Locate the cell with the specified text and output its (X, Y) center coordinate. 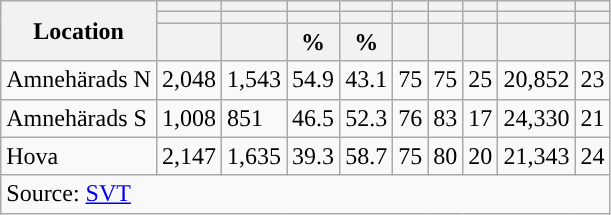
20 (480, 156)
83 (446, 118)
Amnehärads N (79, 80)
1,008 (188, 118)
80 (446, 156)
46.5 (314, 118)
851 (254, 118)
52.3 (366, 118)
1,635 (254, 156)
1,543 (254, 80)
20,852 (536, 80)
25 (480, 80)
58.7 (366, 156)
43.1 (366, 80)
17 (480, 118)
2,147 (188, 156)
21,343 (536, 156)
24,330 (536, 118)
Location (79, 31)
Amnehärads S (79, 118)
2,048 (188, 80)
21 (592, 118)
Source: SVT (306, 194)
54.9 (314, 80)
76 (410, 118)
24 (592, 156)
39.3 (314, 156)
Hova (79, 156)
23 (592, 80)
